Scan for the cell matching the given text and deliver its [X, Y] coordinate at center. 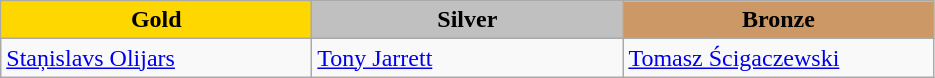
Silver [468, 20]
Gold [156, 20]
Bronze [778, 20]
Staņislavs Olijars [156, 58]
Tomasz Ścigaczewski [778, 58]
Tony Jarrett [468, 58]
